Determine the [x, y] coordinate at the center of the cell enclosing the given text.  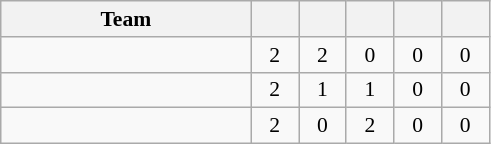
Team [126, 19]
